Locate the cell with the specified text and output its [x, y] center coordinate. 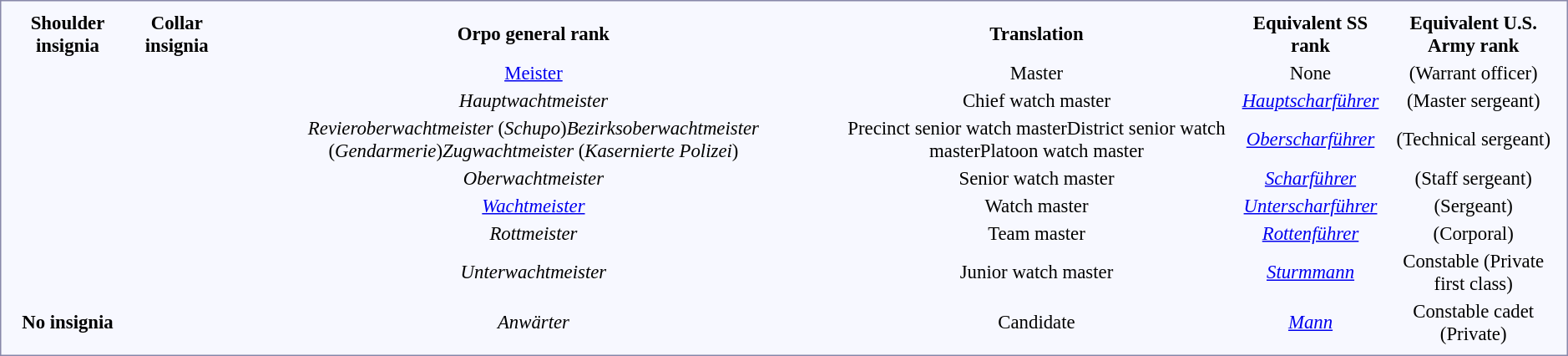
Junior watch master [1036, 272]
Wachtmeister [534, 206]
Anwärter [534, 323]
Unterwachtmeister [534, 272]
Orpo general rank [534, 33]
(Master sergeant) [1473, 100]
Equivalent SS rank [1311, 33]
Chief watch master [1036, 100]
Collar insignia [177, 33]
Constable (Private first class) [1473, 272]
Master [1036, 73]
(Staff sergeant) [1473, 178]
Watch master [1036, 206]
Team master [1036, 233]
Hauptscharführer [1311, 100]
Shoulder insignia [68, 33]
Oberwachtmeister [534, 178]
(Sergeant) [1473, 206]
Hauptwachtmeister [534, 100]
Constable cadet (Private) [1473, 323]
Translation [1036, 33]
Equivalent U.S. Army rank [1473, 33]
Rottenführer [1311, 233]
Rottmeister [534, 233]
Scharführer [1311, 178]
Senior watch master [1036, 178]
No insignia [68, 323]
(Warrant officer) [1473, 73]
Candidate [1036, 323]
Mann [1311, 323]
Oberscharführer [1311, 139]
(Corporal) [1473, 233]
Revieroberwachtmeister (Schupo)Bezirksoberwachtmeister (Gendarmerie)Zugwachtmeister (Kasernierte Polizei) [534, 139]
Unterscharführer [1311, 206]
Precinct senior watch masterDistrict senior watch masterPlatoon watch master [1036, 139]
Meister [534, 73]
(Technical sergeant) [1473, 139]
None [1311, 73]
Sturmmann [1311, 272]
